Pinpoint the cell where the given text exists, returning its [X, Y] midpoint coordinate. 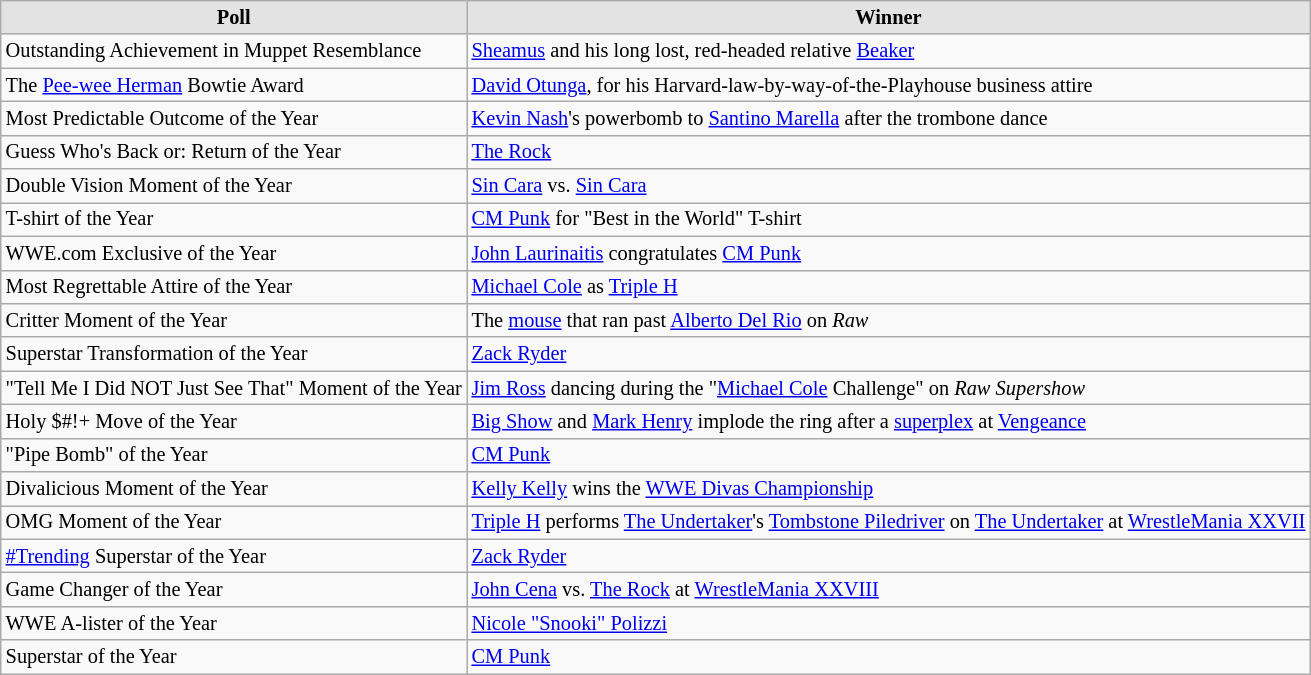
Most Regrettable Attire of the Year [234, 287]
WWE.com Exclusive of the Year [234, 253]
"Tell Me I Did NOT Just See That" Moment of the Year [234, 388]
John Cena vs. The Rock at WrestleMania XXVIII [889, 589]
Holy $#!+ Move of the Year [234, 421]
Nicole "Snooki" Polizzi [889, 623]
Kevin Nash's powerbomb to Santino Marella after the trombone dance [889, 118]
Superstar of the Year [234, 657]
Winner [889, 17]
Divalicious Moment of the Year [234, 489]
The Pee-wee Herman Bowtie Award [234, 85]
Jim Ross dancing during the "Michael Cole Challenge" on Raw Supershow [889, 388]
David Otunga, for his Harvard-law-by-way-of-the-Playhouse business attire [889, 85]
Guess Who's Back or: Return of the Year [234, 152]
The Rock [889, 152]
Big Show and Mark Henry implode the ring after a superplex at Vengeance [889, 421]
Sin Cara vs. Sin Cara [889, 186]
"Pipe Bomb" of the Year [234, 455]
CM Punk for "Best in the World" T-shirt [889, 219]
Triple H performs The Undertaker's Tombstone Piledriver on The Undertaker at WrestleMania XXVII [889, 522]
Game Changer of the Year [234, 589]
Michael Cole as Triple H [889, 287]
Poll [234, 17]
Critter Moment of the Year [234, 320]
John Laurinaitis congratulates CM Punk [889, 253]
The mouse that ran past Alberto Del Rio on Raw [889, 320]
T-shirt of the Year [234, 219]
WWE A-lister of the Year [234, 623]
Outstanding Achievement in Muppet Resemblance [234, 51]
Kelly Kelly wins the WWE Divas Championship [889, 489]
Most Predictable Outcome of the Year [234, 118]
Superstar Transformation of the Year [234, 354]
OMG Moment of the Year [234, 522]
Sheamus and his long lost, red-headed relative Beaker [889, 51]
Double Vision Moment of the Year [234, 186]
#Trending Superstar of the Year [234, 556]
